Provide the (X, Y) coordinate of the cell's center where the given text is located.  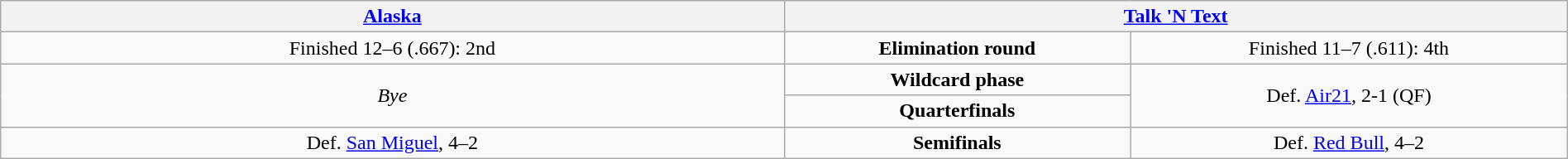
Bye (392, 95)
Quarterfinals (958, 111)
Alaska (392, 17)
Semifinals (958, 142)
Finished 12–6 (.667): 2nd (392, 48)
Elimination round (958, 48)
Talk 'N Text (1176, 17)
Wildcard phase (958, 79)
Def. Air21, 2-1 (QF) (1350, 95)
Def. San Miguel, 4–2 (392, 142)
Def. Red Bull, 4–2 (1350, 142)
Finished 11–7 (.611): 4th (1350, 48)
